Return the [x, y] coordinate for the center point of the cell that contains the specified text.  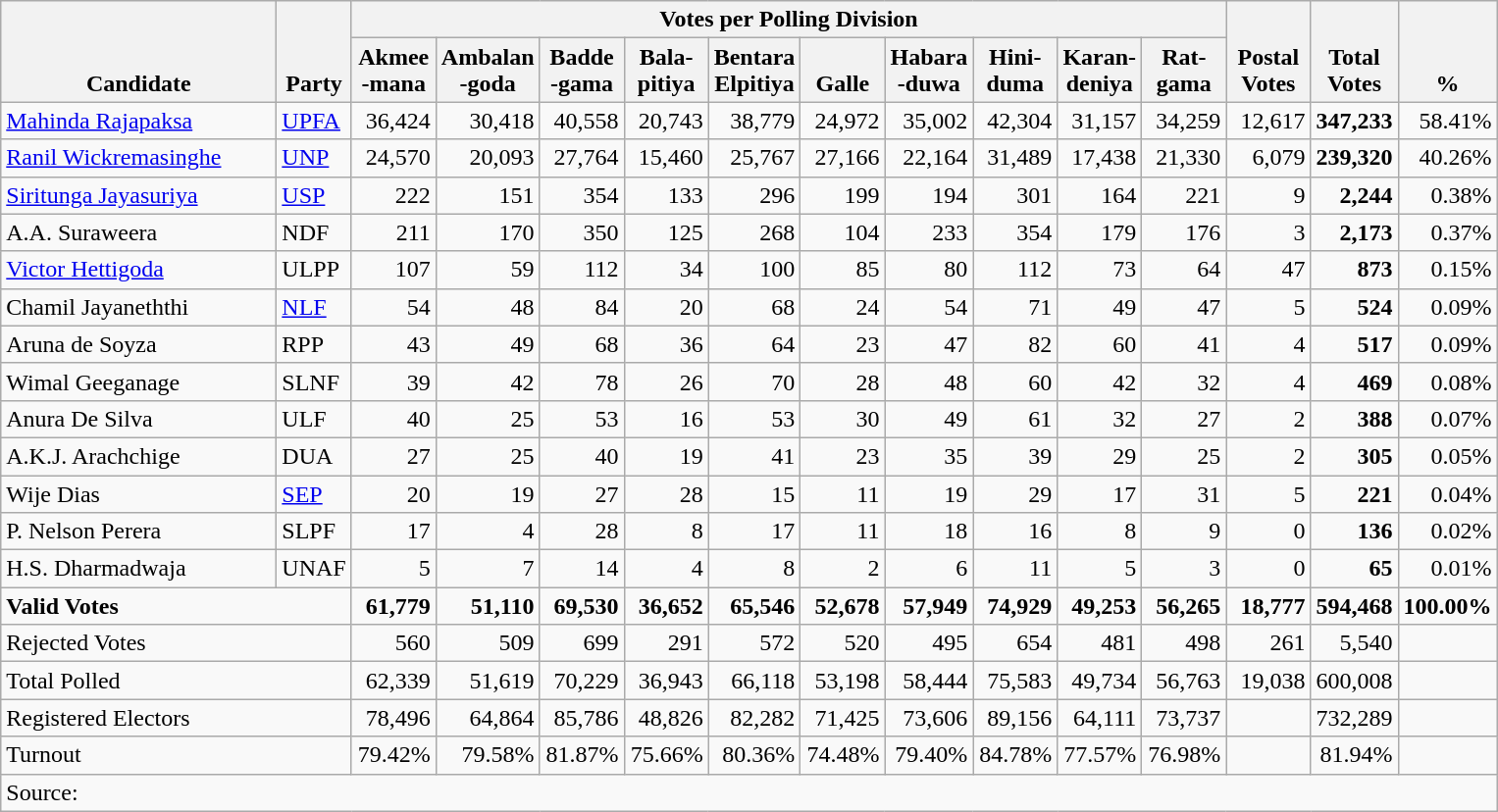
15 [754, 493]
469 [1354, 381]
89,156 [1015, 718]
0.37% [1448, 232]
77.57% [1100, 755]
81.87% [582, 755]
61 [1015, 419]
0.05% [1448, 456]
107 [393, 270]
43 [393, 344]
61,779 [393, 606]
Rejected Votes [177, 643]
305 [1354, 456]
170 [488, 232]
524 [1354, 307]
NDF [314, 232]
ULF [314, 419]
A.A. Suraweera [139, 232]
69,530 [582, 606]
Galle [843, 71]
36,652 [666, 606]
0.08% [1448, 381]
H.S. Dharmadwaja [139, 569]
654 [1015, 643]
136 [1354, 532]
261 [1268, 643]
18,777 [1268, 606]
49,734 [1100, 681]
Chamil Jayaneththi [139, 307]
24,570 [393, 158]
SLPF [314, 532]
70 [754, 381]
301 [1015, 195]
81.94% [1354, 755]
0.15% [1448, 270]
194 [929, 195]
151 [488, 195]
291 [666, 643]
78,496 [393, 718]
49,253 [1100, 606]
Karan-deniya [1100, 71]
76.98% [1184, 755]
38,779 [754, 121]
51,619 [488, 681]
30,418 [488, 121]
517 [1354, 344]
74,929 [1015, 606]
Wimal Geeganage [139, 381]
24 [843, 307]
Akmee-mana [393, 71]
80.36% [754, 755]
20,743 [666, 121]
84.78% [1015, 755]
0.38% [1448, 195]
SLNF [314, 381]
Bala-pitiya [666, 71]
Votes per Polling Division [789, 20]
5,540 [1354, 643]
18 [929, 532]
Candidate [139, 51]
Wije Dias [139, 493]
35,002 [929, 121]
25,767 [754, 158]
Hini-duma [1015, 71]
509 [488, 643]
58,444 [929, 681]
0.02% [1448, 532]
85,786 [582, 718]
104 [843, 232]
53,198 [843, 681]
Badde-gama [582, 71]
20,093 [488, 158]
RPP [314, 344]
A.K.J. Arachchige [139, 456]
52,678 [843, 606]
6 [929, 569]
34 [666, 270]
31,157 [1100, 121]
481 [1100, 643]
82 [1015, 344]
Rat-gama [1184, 71]
699 [582, 643]
UNP [314, 158]
350 [582, 232]
222 [393, 195]
520 [843, 643]
Valid Votes [177, 606]
73,737 [1184, 718]
84 [582, 307]
0.07% [1448, 419]
7 [488, 569]
199 [843, 195]
75.66% [666, 755]
Turnout [177, 755]
35 [929, 456]
58.41% [1448, 121]
SEP [314, 493]
51,110 [488, 606]
USP [314, 195]
732,289 [1354, 718]
79.58% [488, 755]
233 [929, 232]
600,008 [1354, 681]
79.42% [393, 755]
Party [314, 51]
Ambalan-goda [488, 71]
48,826 [666, 718]
211 [393, 232]
Source: [749, 792]
71,425 [843, 718]
2,173 [1354, 232]
100.00% [1448, 606]
% [1448, 51]
64,111 [1100, 718]
56,763 [1184, 681]
6,079 [1268, 158]
12,617 [1268, 121]
0.04% [1448, 493]
BentaraElpitiya [754, 71]
Total Polled [177, 681]
100 [754, 270]
65,546 [754, 606]
572 [754, 643]
64,864 [488, 718]
40.26% [1448, 158]
34,259 [1184, 121]
UNAF [314, 569]
56,265 [1184, 606]
ULPP [314, 270]
59 [488, 270]
82,282 [754, 718]
560 [393, 643]
15,460 [666, 158]
296 [754, 195]
42,304 [1015, 121]
594,468 [1354, 606]
66,118 [754, 681]
22,164 [929, 158]
176 [1184, 232]
30 [843, 419]
70,229 [582, 681]
57,949 [929, 606]
Victor Hettigoda [139, 270]
65 [1354, 569]
24,972 [843, 121]
36 [666, 344]
347,233 [1354, 121]
75,583 [1015, 681]
268 [754, 232]
27,764 [582, 158]
PostalVotes [1268, 51]
388 [1354, 419]
26 [666, 381]
Registered Electors [177, 718]
DUA [314, 456]
498 [1184, 643]
0.01% [1448, 569]
31 [1184, 493]
Aruna de Soyza [139, 344]
Ranil Wickremasinghe [139, 158]
Siritunga Jayasuriya [139, 195]
873 [1354, 270]
NLF [314, 307]
125 [666, 232]
239,320 [1354, 158]
79.40% [929, 755]
164 [1100, 195]
179 [1100, 232]
85 [843, 270]
21,330 [1184, 158]
74.48% [843, 755]
Habara-duwa [929, 71]
P. Nelson Perera [139, 532]
2,244 [1354, 195]
495 [929, 643]
19,038 [1268, 681]
73,606 [929, 718]
Mahinda Rajapaksa [139, 121]
40,558 [582, 121]
17,438 [1100, 158]
UPFA [314, 121]
73 [1100, 270]
Anura De Silva [139, 419]
36,943 [666, 681]
62,339 [393, 681]
14 [582, 569]
36,424 [393, 121]
Total Votes [1354, 51]
27,166 [843, 158]
71 [1015, 307]
78 [582, 381]
31,489 [1015, 158]
133 [666, 195]
80 [929, 270]
